Extract the (X, Y) coordinate from the center of the cell holding the provided text.  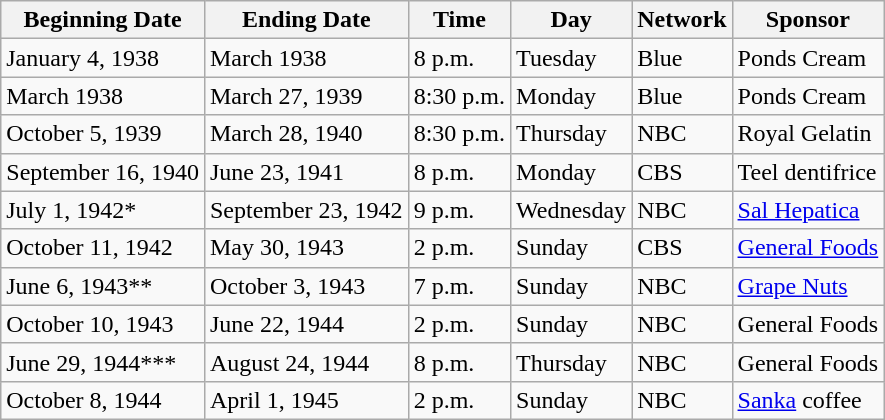
October 11, 1942 (103, 248)
Royal Gelatin (808, 134)
June 22, 1944 (306, 324)
Wednesday (572, 210)
Sponsor (808, 20)
May 30, 1943 (306, 248)
April 1, 1945 (306, 400)
Grape Nuts (808, 286)
September 23, 1942 (306, 210)
June 6, 1943** (103, 286)
9 p.m. (459, 210)
Beginning Date (103, 20)
7 p.m. (459, 286)
June 29, 1944*** (103, 362)
Sal Hepatica (808, 210)
October 10, 1943 (103, 324)
August 24, 1944 (306, 362)
Time (459, 20)
March 27, 1939 (306, 96)
Teel dentifrice (808, 172)
October 5, 1939 (103, 134)
October 8, 1944 (103, 400)
June 23, 1941 (306, 172)
Ending Date (306, 20)
March 28, 1940 (306, 134)
October 3, 1943 (306, 286)
Day (572, 20)
Network (682, 20)
July 1, 1942* (103, 210)
September 16, 1940 (103, 172)
Tuesday (572, 58)
January 4, 1938 (103, 58)
Sanka coffee (808, 400)
